Scan for the cell matching the given text and deliver its [X, Y] coordinate at center. 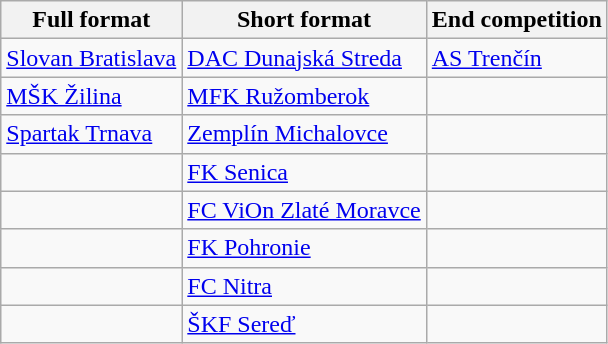
FK Senica [304, 172]
Short format [304, 20]
End competition [516, 20]
MFK Ružomberok [304, 96]
FK Pohronie [304, 248]
Full format [92, 20]
MŠK Žilina [92, 96]
FC Nitra [304, 286]
Zemplín Michalovce [304, 134]
AS Trenčín [516, 58]
Slovan Bratislava [92, 58]
DAC Dunajská Streda [304, 58]
Spartak Trnava [92, 134]
FC ViOn Zlaté Moravce [304, 210]
ŠKF Sereď [304, 324]
